From the cell containing the given text, extract its center point as [X, Y] coordinate. 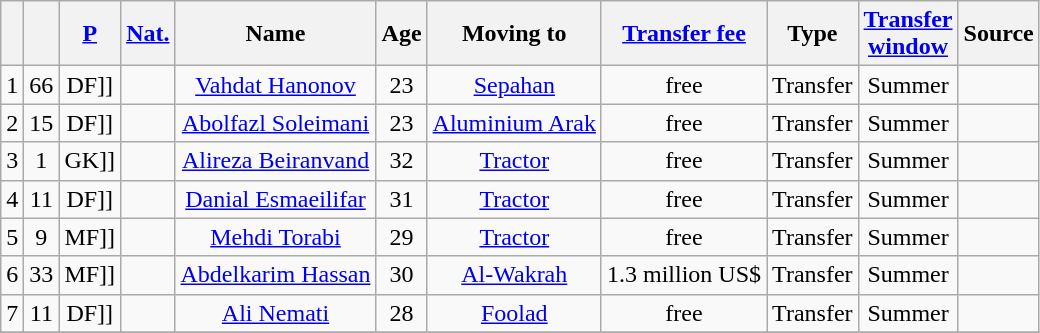
Sepahan [514, 85]
Vahdat Hanonov [276, 85]
31 [402, 199]
4 [12, 199]
Transfer fee [684, 34]
Aluminium Arak [514, 123]
Abdelkarim Hassan [276, 275]
1.3 million US$ [684, 275]
9 [42, 237]
5 [12, 237]
Transferwindow [908, 34]
32 [402, 161]
P [90, 34]
Mehdi Torabi [276, 237]
33 [42, 275]
3 [12, 161]
Al-Wakrah [514, 275]
Type [813, 34]
Foolad [514, 313]
6 [12, 275]
Moving to [514, 34]
29 [402, 237]
30 [402, 275]
Nat. [148, 34]
Danial Esmaeilifar [276, 199]
Abolfazl Soleimani [276, 123]
GK]] [90, 161]
28 [402, 313]
Ali Nemati [276, 313]
Alireza Beiranvand [276, 161]
Name [276, 34]
66 [42, 85]
7 [12, 313]
Source [998, 34]
15 [42, 123]
Age [402, 34]
2 [12, 123]
